For the text-containing cell, return its midpoint in (x, y) coordinate format. 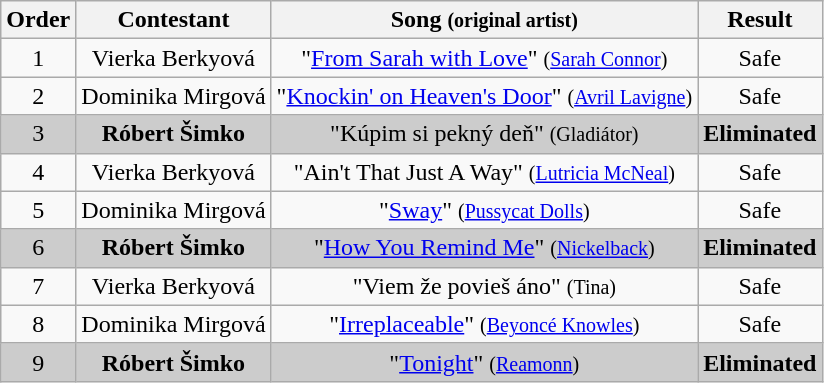
"How You Remind Me" (Nickelback) (484, 248)
Song (original artist) (484, 20)
"Knockin' on Heaven's Door" (Avril Lavigne) (484, 96)
"Ain't That Just A Way" (Lutricia McNeal) (484, 172)
"Kúpim si pekný deň" (Gladiátor) (484, 134)
"Viem že povieš áno" (Tina) (484, 286)
8 (38, 324)
9 (38, 362)
2 (38, 96)
3 (38, 134)
4 (38, 172)
Result (760, 20)
Contestant (174, 20)
5 (38, 210)
7 (38, 286)
"Irreplaceable" (Beyoncé Knowles) (484, 324)
"From Sarah with Love" (Sarah Connor) (484, 58)
1 (38, 58)
"Tonight" (Reamonn) (484, 362)
6 (38, 248)
"Sway" (Pussycat Dolls) (484, 210)
Order (38, 20)
